Extract the (x, y) coordinate from the center of the cell holding the provided text.  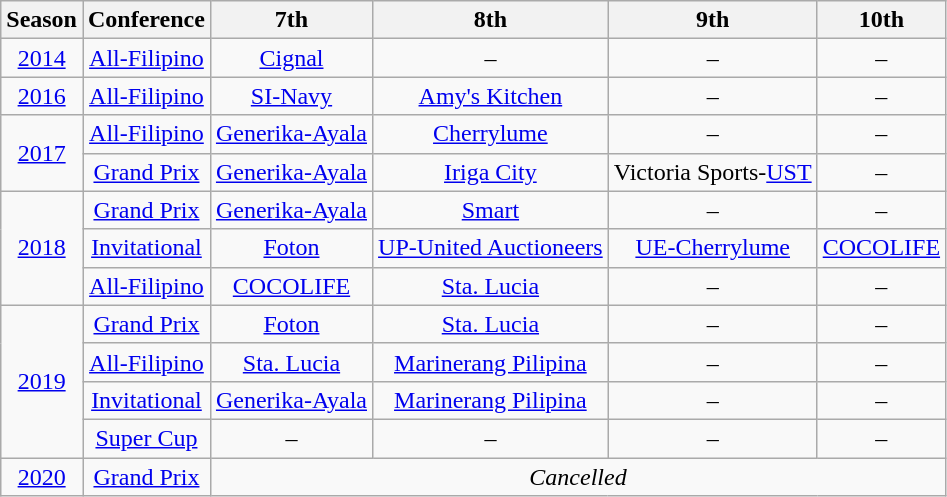
2014 (42, 58)
Cignal (291, 58)
2016 (42, 96)
UP-United Auctioneers (491, 248)
7th (291, 20)
Conference (146, 20)
Amy's Kitchen (491, 96)
10th (881, 20)
Cancelled (578, 477)
Iriga City (491, 172)
Smart (491, 210)
2020 (42, 477)
Cherrylume (491, 134)
9th (712, 20)
UE-Cherrylume (712, 248)
Victoria Sports-UST (712, 172)
Season (42, 20)
2019 (42, 381)
2018 (42, 248)
SI-Navy (291, 96)
2017 (42, 153)
Super Cup (146, 438)
8th (491, 20)
